Locate the cell with the specified text and output its [X, Y] center coordinate. 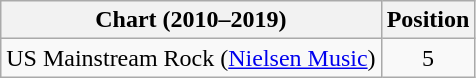
Chart (2010–2019) [191, 20]
Position [428, 20]
US Mainstream Rock (Nielsen Music) [191, 58]
5 [428, 58]
